Detect which cell encompasses the target text, then output its [x, y] center coordinate. 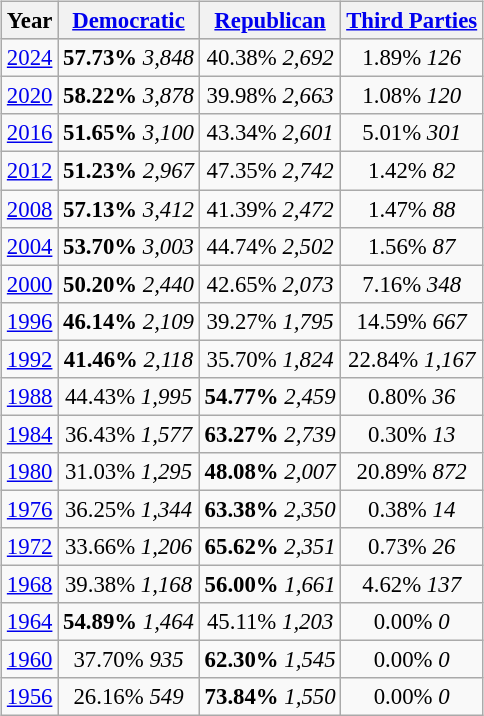
73.84% 1,550 [270, 697]
57.13% 3,412 [129, 209]
Year [30, 21]
Third Parties [412, 21]
54.77% 2,459 [270, 396]
22.84% 1,167 [412, 359]
1.08% 120 [412, 96]
0.30% 13 [412, 434]
Republican [270, 21]
1960 [30, 660]
48.08% 2,007 [270, 472]
58.22% 3,878 [129, 96]
1968 [30, 584]
14.59% 667 [412, 321]
1984 [30, 434]
39.98% 2,663 [270, 96]
40.38% 2,692 [270, 58]
1992 [30, 359]
39.27% 1,795 [270, 321]
Democratic [129, 21]
46.14% 2,109 [129, 321]
51.65% 3,100 [129, 133]
63.38% 2,350 [270, 509]
36.25% 1,344 [129, 509]
1980 [30, 472]
1972 [30, 547]
33.66% 1,206 [129, 547]
63.27% 2,739 [270, 434]
44.43% 1,995 [129, 396]
1.47% 88 [412, 209]
37.70% 935 [129, 660]
20.89% 872 [412, 472]
1976 [30, 509]
1.42% 82 [412, 171]
56.00% 1,661 [270, 584]
65.62% 2,351 [270, 547]
54.89% 1,464 [129, 622]
62.30% 1,545 [270, 660]
35.70% 1,824 [270, 359]
2024 [30, 58]
1964 [30, 622]
45.11% 1,203 [270, 622]
5.01% 301 [412, 133]
41.39% 2,472 [270, 209]
53.70% 3,003 [129, 246]
47.35% 2,742 [270, 171]
1956 [30, 697]
50.20% 2,440 [129, 284]
1.56% 87 [412, 246]
0.73% 26 [412, 547]
51.23% 2,967 [129, 171]
0.80% 36 [412, 396]
2004 [30, 246]
42.65% 2,073 [270, 284]
2008 [30, 209]
44.74% 2,502 [270, 246]
41.46% 2,118 [129, 359]
39.38% 1,168 [129, 584]
1988 [30, 396]
2012 [30, 171]
26.16% 549 [129, 697]
1.89% 126 [412, 58]
0.38% 14 [412, 509]
31.03% 1,295 [129, 472]
4.62% 137 [412, 584]
2020 [30, 96]
43.34% 2,601 [270, 133]
57.73% 3,848 [129, 58]
1996 [30, 321]
2016 [30, 133]
2000 [30, 284]
36.43% 1,577 [129, 434]
7.16% 348 [412, 284]
